For the text-containing cell, return its midpoint in [X, Y] coordinate format. 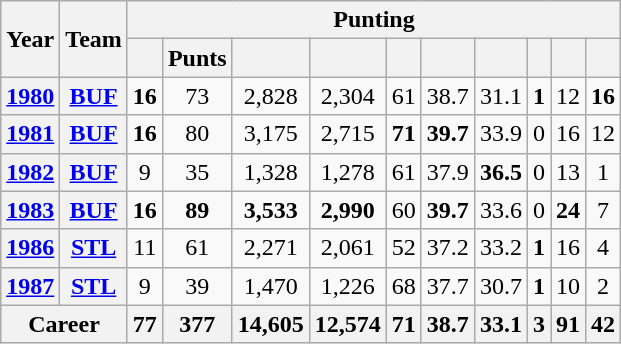
1982 [30, 172]
1,328 [270, 172]
91 [568, 324]
31.1 [500, 96]
3,175 [270, 134]
4 [604, 248]
39 [197, 286]
35 [197, 172]
3 [538, 324]
60 [404, 210]
33.1 [500, 324]
89 [197, 210]
Team [94, 39]
12,574 [348, 324]
1,226 [348, 286]
1981 [30, 134]
10 [568, 286]
37.7 [448, 286]
33.9 [500, 134]
Punting [374, 20]
1980 [30, 96]
33.6 [500, 210]
2 [604, 286]
2,828 [270, 96]
1,470 [270, 286]
2,271 [270, 248]
377 [197, 324]
2,715 [348, 134]
2,990 [348, 210]
33.2 [500, 248]
14,605 [270, 324]
37.2 [448, 248]
1986 [30, 248]
77 [144, 324]
36.5 [500, 172]
37.9 [448, 172]
73 [197, 96]
Punts [197, 58]
11 [144, 248]
2,304 [348, 96]
1987 [30, 286]
52 [404, 248]
80 [197, 134]
Year [30, 39]
1983 [30, 210]
7 [604, 210]
2,061 [348, 248]
13 [568, 172]
68 [404, 286]
Career [64, 324]
42 [604, 324]
3,533 [270, 210]
24 [568, 210]
30.7 [500, 286]
1,278 [348, 172]
